Locate the cell with the specified text and output its (X, Y) center coordinate. 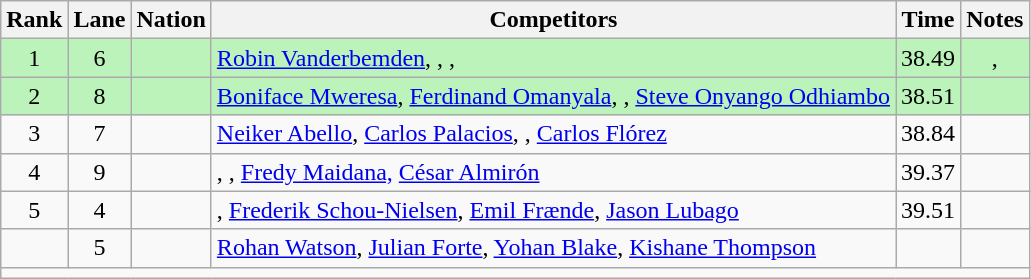
Rohan Watson, Julian Forte, Yohan Blake, Kishane Thompson (553, 248)
Neiker Abello, Carlos Palacios, , Carlos Flórez (553, 134)
Nation (171, 20)
9 (100, 172)
38.84 (928, 134)
38.49 (928, 58)
Robin Vanderbemden, , , (553, 58)
8 (100, 96)
Boniface Mweresa, Ferdinand Omanyala, , Steve Onyango Odhiambo (553, 96)
6 (100, 58)
2 (34, 96)
39.51 (928, 210)
39.37 (928, 172)
Competitors (553, 20)
, Frederik Schou-Nielsen, Emil Frænde, Jason Lubago (553, 210)
Rank (34, 20)
1 (34, 58)
Time (928, 20)
3 (34, 134)
7 (100, 134)
38.51 (928, 96)
Notes (995, 20)
, (995, 58)
, , Fredy Maidana, César Almirón (553, 172)
Lane (100, 20)
